Find where the given text appears and provide that cell's center as [X, Y] coordinate. 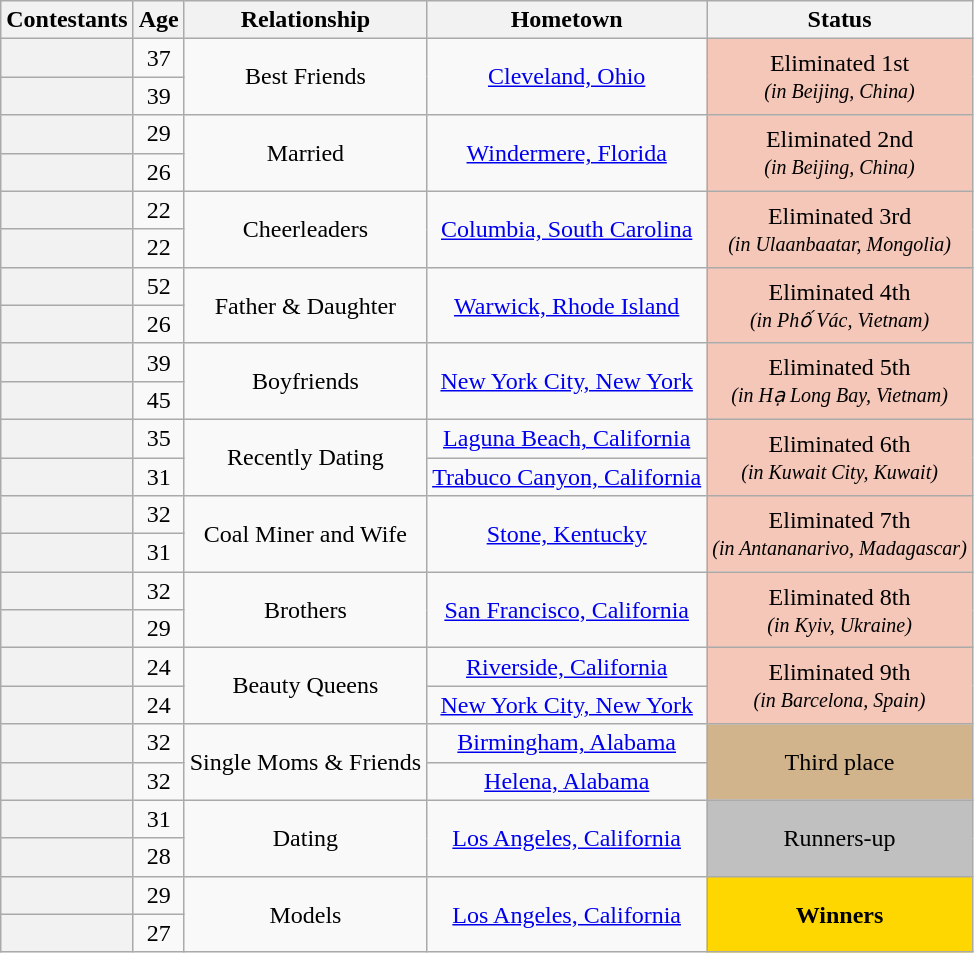
27 [158, 933]
Coal Miner and Wife [305, 534]
Single Moms & Friends [305, 762]
Trabuco Canyon, California [567, 477]
Recently Dating [305, 457]
Cheerleaders [305, 229]
San Francisco, California [567, 610]
Eliminated 6th(in Kuwait City, Kuwait) [840, 457]
Eliminated 2nd(in Beijing, China) [840, 153]
Best Friends [305, 77]
Boyfriends [305, 381]
Laguna Beach, California [567, 438]
Married [305, 153]
28 [158, 857]
Third place [840, 762]
Eliminated 5th(in Hạ Long Bay, Vietnam) [840, 381]
Eliminated 9th(in Barcelona, Spain) [840, 686]
Beauty Queens [305, 686]
45 [158, 400]
Cleveland, Ohio [567, 77]
Birmingham, Alabama [567, 743]
37 [158, 58]
Warwick, Rhode Island [567, 305]
52 [158, 286]
Brothers [305, 610]
35 [158, 438]
Eliminated 3rd(in Ulaanbaatar, Mongolia) [840, 229]
Contestants [67, 20]
Helena, Alabama [567, 781]
Models [305, 914]
Hometown [567, 20]
Relationship [305, 20]
Runners-up [840, 838]
Eliminated 7th(in Antananarivo, Madagascar) [840, 534]
Eliminated 4th(in Phố Vác, Vietnam) [840, 305]
Father & Daughter [305, 305]
Windermere, Florida [567, 153]
Stone, Kentucky [567, 534]
Age [158, 20]
Columbia, South Carolina [567, 229]
Riverside, California [567, 667]
Eliminated 8th(in Kyiv, Ukraine) [840, 610]
Winners [840, 914]
Eliminated 1st(in Beijing, China) [840, 77]
Dating [305, 838]
Status [840, 20]
